Find where the given text appears and provide that cell's center as [X, Y] coordinate. 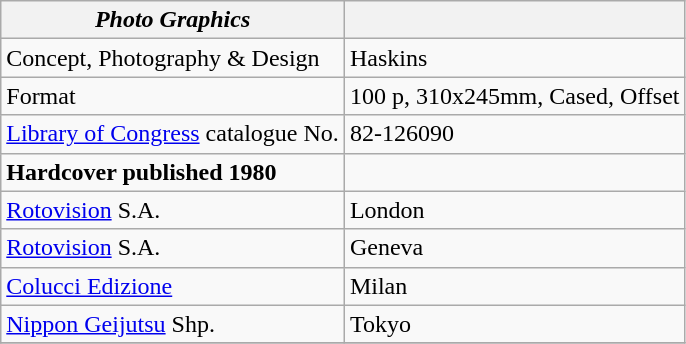
Nippon Geijutsu Shp. [173, 324]
London [514, 210]
Concept, Photography & Design [173, 58]
82-126090 [514, 134]
Hardcover published 1980 [173, 172]
Library of Congress catalogue No. [173, 134]
Colucci Edizione [173, 286]
Tokyo [514, 324]
Photo Graphics [173, 20]
100 p, 310x245mm, Cased, Offset [514, 96]
Milan [514, 286]
Geneva [514, 248]
Format [173, 96]
Haskins [514, 58]
